Find where the given text appears and provide that cell's center as (x, y) coordinate. 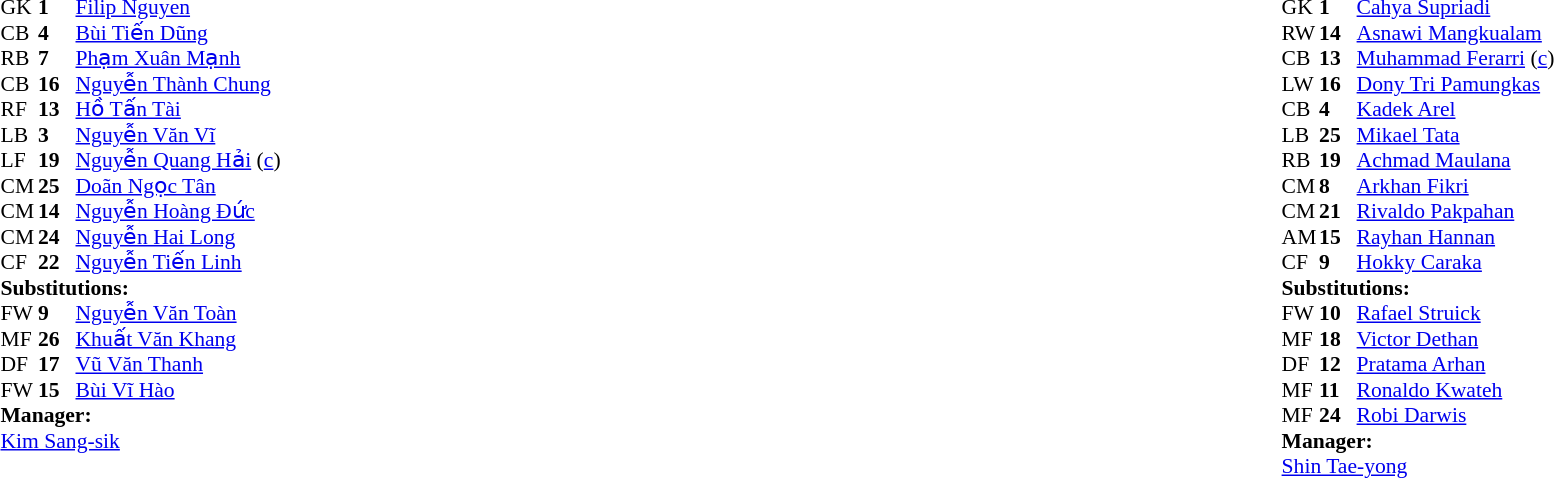
3 (57, 135)
21 (1338, 211)
Phạm Xuân Mạnh (178, 59)
18 (1338, 339)
17 (57, 365)
Bùi Tiến Dũng (178, 33)
11 (1338, 390)
Khuất Văn Khang (178, 339)
Substitutions: (140, 288)
Vũ Văn Thanh (178, 365)
Bùi Vĩ Hào (178, 390)
Nguyễn Hoàng Đức (178, 211)
Doãn Ngọc Tân (178, 186)
8 (1338, 186)
Nguyễn Tiến Linh (178, 263)
Nguyễn Hai Long (178, 237)
LW (1301, 84)
Nguyễn Quang Hải (c) (178, 161)
Nguyễn Văn Vĩ (178, 135)
Nguyễn Văn Toàn (178, 313)
Kim Sang-sik (140, 441)
26 (57, 339)
AM (1301, 237)
Hồ Tấn Tài (178, 109)
22 (57, 263)
RW (1301, 33)
10 (1338, 313)
12 (1338, 365)
RF (19, 109)
LF (19, 161)
Manager: (140, 415)
7 (57, 59)
Nguyễn Thành Chung (178, 84)
